Detect which cell encompasses the target text, then output its [x, y] center coordinate. 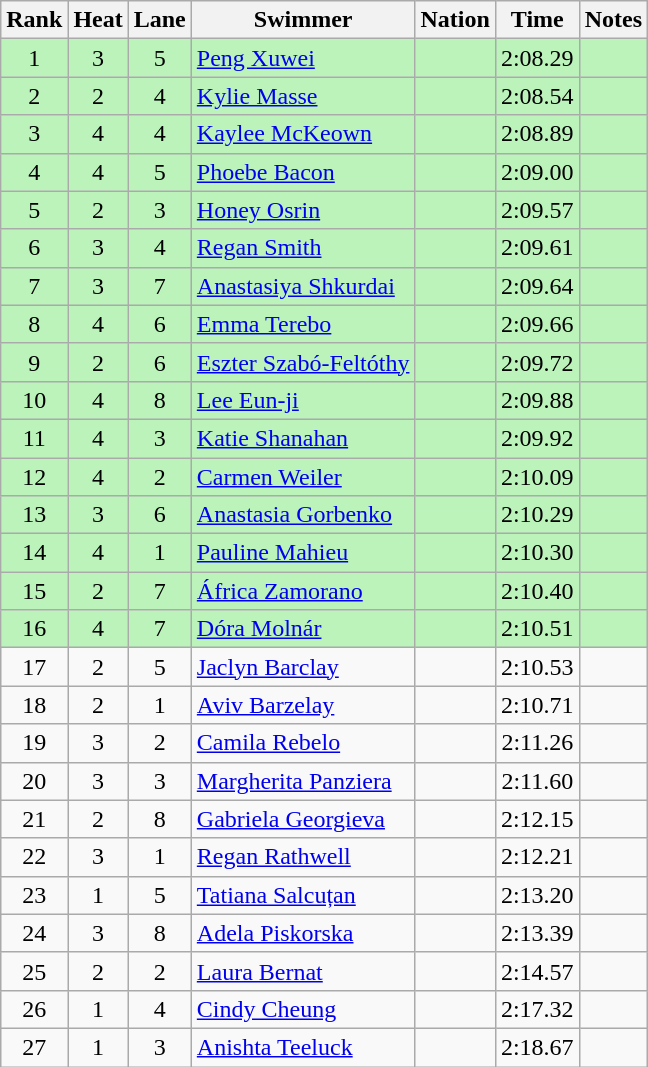
2:09.66 [537, 324]
Gabriela Georgieva [303, 819]
Anastasia Gorbenko [303, 515]
Dóra Molnár [303, 629]
Camila Rebelo [303, 743]
14 [34, 553]
12 [34, 477]
26 [34, 1009]
2:09.92 [537, 438]
2:10.30 [537, 553]
Eszter Szabó-Feltóthy [303, 362]
16 [34, 629]
13 [34, 515]
Heat [98, 20]
2:10.40 [537, 591]
27 [34, 1047]
23 [34, 895]
2:11.26 [537, 743]
Aviv Barzelay [303, 705]
Time [537, 20]
Anastasiya Shkurdai [303, 286]
Regan Rathwell [303, 857]
Honey Osrin [303, 210]
2:10.51 [537, 629]
2:17.32 [537, 1009]
22 [34, 857]
2:12.15 [537, 819]
2:09.88 [537, 400]
2:08.89 [537, 134]
2:11.60 [537, 781]
Cindy Cheung [303, 1009]
2:14.57 [537, 971]
2:09.72 [537, 362]
Peng Xuwei [303, 58]
Kylie Masse [303, 96]
Emma Terebo [303, 324]
Kaylee McKeown [303, 134]
2:10.71 [537, 705]
24 [34, 933]
2:18.67 [537, 1047]
11 [34, 438]
Anishta Teeluck [303, 1047]
2:13.20 [537, 895]
25 [34, 971]
17 [34, 667]
9 [34, 362]
19 [34, 743]
Laura Bernat [303, 971]
Phoebe Bacon [303, 172]
Rank [34, 20]
2:10.53 [537, 667]
Nation [455, 20]
2:09.57 [537, 210]
Pauline Mahieu [303, 553]
Carmen Weiler [303, 477]
Adela Piskorska [303, 933]
África Zamorano [303, 591]
2:09.00 [537, 172]
Notes [613, 20]
Lee Eun-ji [303, 400]
2:10.09 [537, 477]
Katie Shanahan [303, 438]
10 [34, 400]
2:13.39 [537, 933]
Margherita Panziera [303, 781]
Swimmer [303, 20]
Tatiana Salcuțan [303, 895]
2:09.61 [537, 248]
2:08.29 [537, 58]
20 [34, 781]
Regan Smith [303, 248]
Lane [160, 20]
2:10.29 [537, 515]
15 [34, 591]
2:12.21 [537, 857]
21 [34, 819]
18 [34, 705]
2:09.64 [537, 286]
Jaclyn Barclay [303, 667]
2:08.54 [537, 96]
